For the text-containing cell, return its midpoint in [x, y] coordinate format. 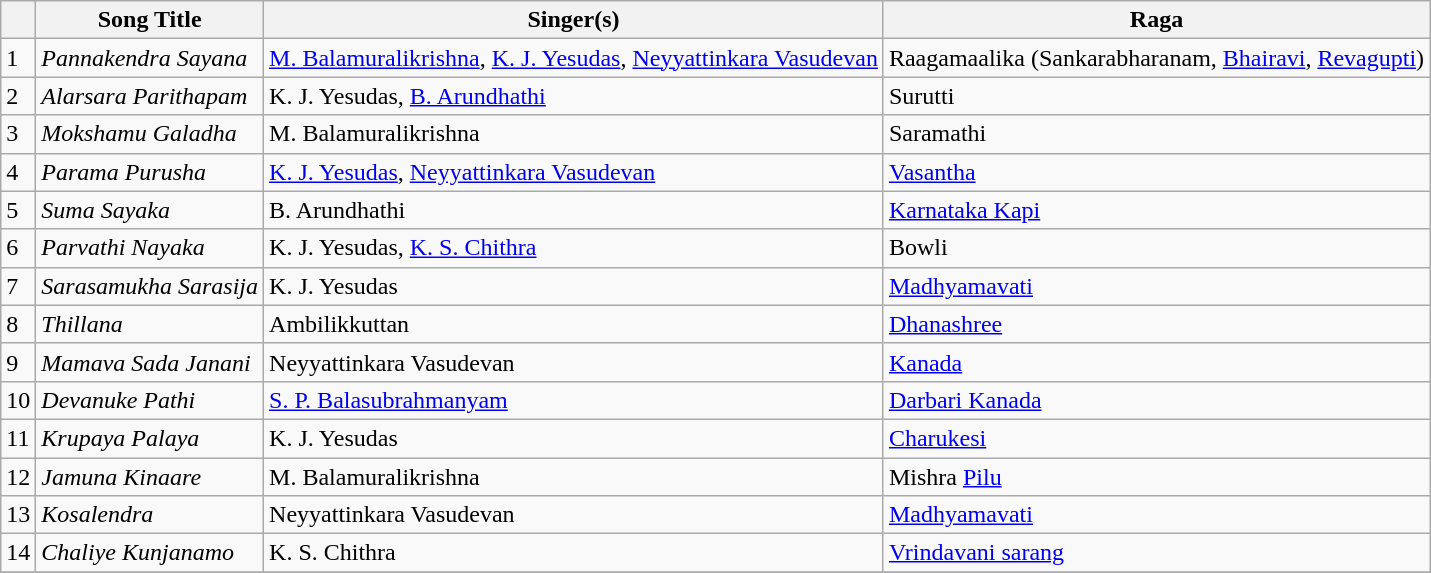
Thillana [150, 324]
Chaliye Kunjanamo [150, 553]
Parama Purusha [150, 172]
9 [18, 362]
K. J. Yesudas, K. S. Chithra [574, 248]
12 [18, 477]
B. Arundhathi [574, 210]
5 [18, 210]
Karnataka Kapi [1156, 210]
Alarsara Parithapam [150, 96]
K. J. Yesudas, B. Arundhathi [574, 96]
8 [18, 324]
Suma Sayaka [150, 210]
Kanada [1156, 362]
Vasantha [1156, 172]
K. J. Yesudas, Neyyattinkara Vasudevan [574, 172]
Mishra Pilu [1156, 477]
Bowli [1156, 248]
11 [18, 438]
6 [18, 248]
3 [18, 134]
Vrindavani sarang [1156, 553]
Surutti [1156, 96]
K. S. Chithra [574, 553]
Pannakendra Sayana [150, 58]
Krupaya Palaya [150, 438]
S. P. Balasubrahmanyam [574, 400]
Ambilikkuttan [574, 324]
Jamuna Kinaare [150, 477]
Song Title [150, 20]
7 [18, 286]
1 [18, 58]
14 [18, 553]
Kosalendra [150, 515]
10 [18, 400]
Mamava Sada Janani [150, 362]
13 [18, 515]
Raga [1156, 20]
4 [18, 172]
Mokshamu Galadha [150, 134]
Singer(s) [574, 20]
2 [18, 96]
M. Balamuralikrishna, K. J. Yesudas, Neyyattinkara Vasudevan [574, 58]
Charukesi [1156, 438]
Devanuke Pathi [150, 400]
Saramathi [1156, 134]
Sarasamukha Sarasija [150, 286]
Darbari Kanada [1156, 400]
Dhanashree [1156, 324]
Parvathi Nayaka [150, 248]
Raagamaalika (Sankarabharanam, Bhairavi, Revagupti) [1156, 58]
